Scan for the cell matching the given text and deliver its (X, Y) coordinate at center. 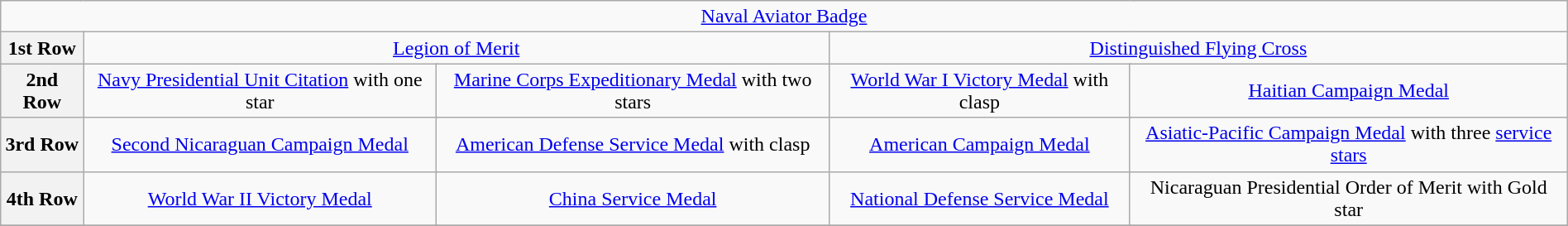
Nicaraguan Presidential Order of Merit with Gold star (1348, 199)
4th Row (42, 199)
World War I Victory Medal with clasp (980, 91)
1st Row (42, 48)
Marine Corps Expeditionary Medal with two stars (633, 91)
World War II Victory Medal (260, 199)
Distinguished Flying Cross (1199, 48)
American Defense Service Medal with clasp (633, 144)
3rd Row (42, 144)
Asiatic-Pacific Campaign Medal with three service stars (1348, 144)
Naval Aviator Badge (784, 17)
National Defense Service Medal (980, 199)
Second Nicaraguan Campaign Medal (260, 144)
Navy Presidential Unit Citation with one star (260, 91)
China Service Medal (633, 199)
Legion of Merit (457, 48)
American Campaign Medal (980, 144)
Haitian Campaign Medal (1348, 91)
2nd Row (42, 91)
